Extract the (x, y) coordinate from the center of the cell holding the provided text.  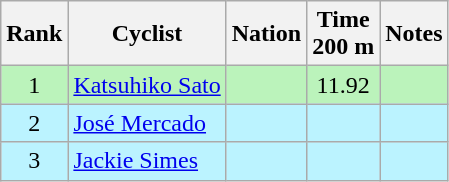
Notes (414, 34)
Jackie Simes (147, 161)
José Mercado (147, 123)
Time200 m (344, 34)
Nation (266, 34)
11.92 (344, 85)
Cyclist (147, 34)
1 (34, 85)
2 (34, 123)
3 (34, 161)
Rank (34, 34)
Katsuhiko Sato (147, 85)
